Detect which cell encompasses the target text, then output its [x, y] center coordinate. 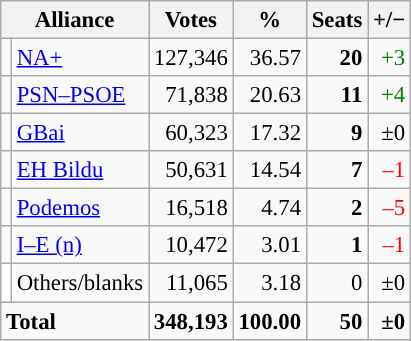
Seats [336, 20]
36.57 [270, 58]
EH Bildu [80, 170]
16,518 [190, 208]
348,193 [190, 321]
11 [336, 95]
50,631 [190, 170]
4.74 [270, 208]
PSN–PSOE [80, 95]
3.01 [270, 245]
10,472 [190, 245]
Podemos [80, 208]
3.18 [270, 283]
1 [336, 245]
60,323 [190, 133]
20 [336, 58]
71,838 [190, 95]
+4 [390, 95]
127,346 [190, 58]
0 [336, 283]
NA+ [80, 58]
14.54 [270, 170]
–5 [390, 208]
Votes [190, 20]
I–E (n) [80, 245]
17.32 [270, 133]
% [270, 20]
+3 [390, 58]
Alliance [75, 20]
+/− [390, 20]
2 [336, 208]
Others/blanks [80, 283]
GBai [80, 133]
9 [336, 133]
100.00 [270, 321]
7 [336, 170]
50 [336, 321]
Total [75, 321]
11,065 [190, 283]
20.63 [270, 95]
